Output the (x, y) coordinate of the center of the cell containing the given text.  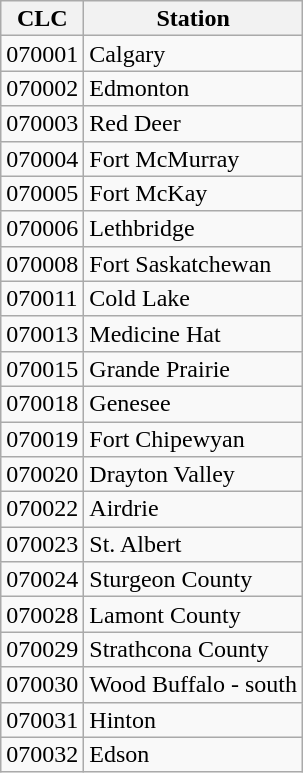
Cold Lake (194, 298)
070004 (42, 158)
Calgary (194, 54)
Lamont County (194, 614)
070015 (42, 368)
070028 (42, 614)
070031 (42, 720)
070019 (42, 440)
Red Deer (194, 124)
070018 (42, 404)
Station (194, 18)
Fort Chipewyan (194, 440)
070011 (42, 298)
Lethbridge (194, 228)
St. Albert (194, 544)
Sturgeon County (194, 580)
070023 (42, 544)
Edmonton (194, 88)
Genesee (194, 404)
Airdrie (194, 510)
070002 (42, 88)
070001 (42, 54)
Wood Buffalo - south (194, 684)
070030 (42, 684)
Fort McMurray (194, 158)
070005 (42, 194)
Strathcona County (194, 650)
Hinton (194, 720)
070020 (42, 474)
Fort McKay (194, 194)
070008 (42, 264)
070022 (42, 510)
Grande Prairie (194, 368)
070006 (42, 228)
070032 (42, 754)
Drayton Valley (194, 474)
070003 (42, 124)
Fort Saskatchewan (194, 264)
070013 (42, 334)
CLC (42, 18)
Edson (194, 754)
Medicine Hat (194, 334)
070029 (42, 650)
070024 (42, 580)
